Provide the (X, Y) coordinate of the cell's center where the given text is located.  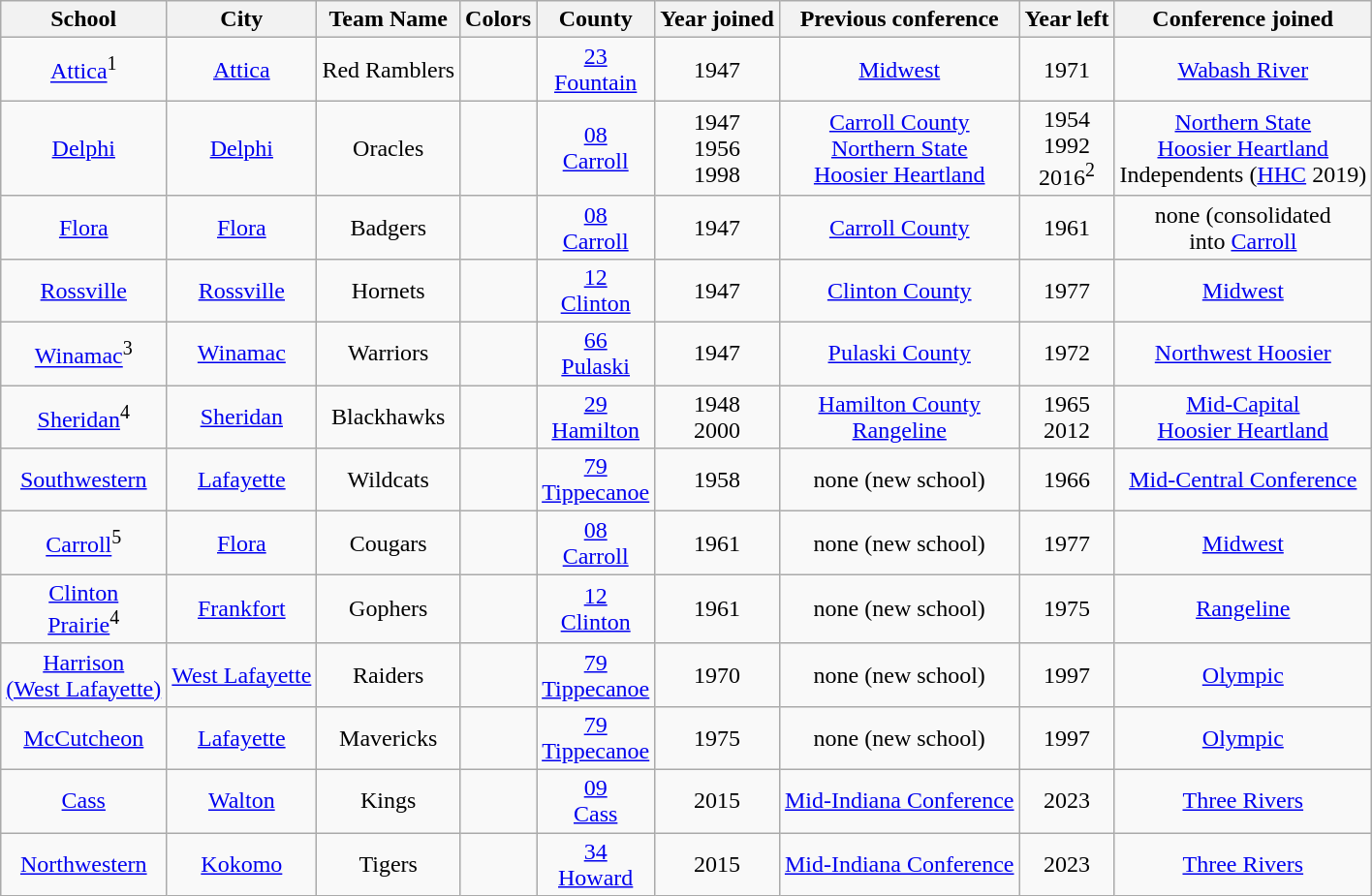
Oracles (389, 149)
Year joined (717, 19)
194719561998 (717, 149)
Sheridan4 (83, 417)
none (consolidated into Carroll (1243, 227)
Attica1 (83, 70)
1958 (717, 480)
09 Cass (596, 800)
Walton (242, 800)
Warriors (389, 355)
1971 (1067, 70)
Carroll5 (83, 542)
Clinton County (899, 291)
Hornets (389, 291)
Winamac3 (83, 355)
Clinton Prairie4 (83, 609)
66 Pulaski (596, 355)
Gophers (389, 609)
Cougars (389, 542)
Rangeline (1243, 609)
Northwestern (83, 864)
Carroll County (899, 227)
City (242, 19)
Cass (83, 800)
1970 (717, 674)
Tigers (389, 864)
Team Name (389, 19)
West Lafayette (242, 674)
Badgers (389, 227)
Harrison (West Lafayette) (83, 674)
Northwest Hoosier (1243, 355)
Southwestern (83, 480)
Previous conference (899, 19)
1966 (1067, 480)
Pulaski County (899, 355)
Wildcats (389, 480)
Carroll CountyNorthern StateHoosier Heartland (899, 149)
McCutcheon (83, 738)
Colors (498, 19)
29 Hamilton (596, 417)
1948 2000 (717, 417)
1954199220162 (1067, 149)
School (83, 19)
34Howard (596, 864)
Wabash River (1243, 70)
Blackhawks (389, 417)
1965 2012 (1067, 417)
Frankfort (242, 609)
Year left (1067, 19)
Kings (389, 800)
Conference joined (1243, 19)
23 Fountain (596, 70)
Mid-Central Conference (1243, 480)
Mavericks (389, 738)
County (596, 19)
Raiders (389, 674)
Attica (242, 70)
Mid-Capital Hoosier Heartland (1243, 417)
Red Ramblers (389, 70)
Sheridan (242, 417)
Winamac (242, 355)
Northern StateHoosier HeartlandIndependents (HHC 2019) (1243, 149)
Kokomo (242, 864)
1972 (1067, 355)
Hamilton County Rangeline (899, 417)
